Extract the [x, y] coordinate from the center of the cell holding the provided text.  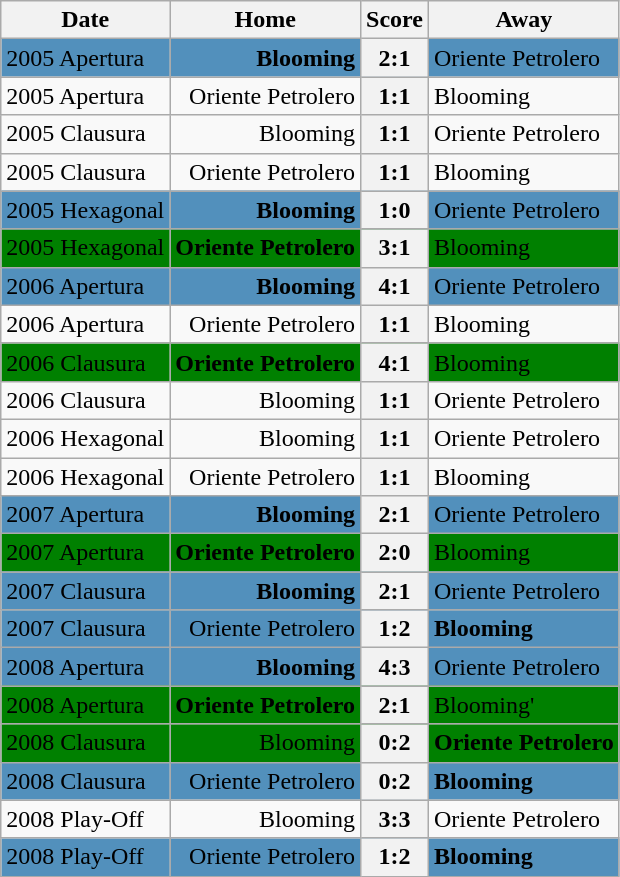
4:3 [395, 667]
3:1 [395, 248]
Score [395, 20]
3:3 [395, 819]
Away [524, 20]
1:0 [395, 210]
Blooming' [524, 705]
2:0 [395, 553]
Date [86, 20]
Home [266, 20]
